Detect which cell encompasses the target text, then output its (X, Y) center coordinate. 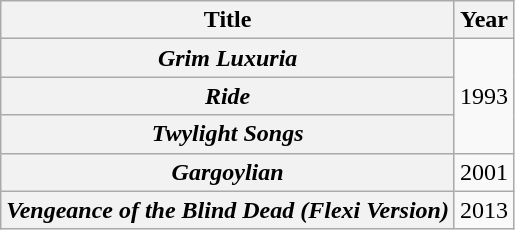
2013 (484, 210)
1993 (484, 96)
2001 (484, 172)
Title (228, 20)
Gargoylian (228, 172)
Vengeance of the Blind Dead (Flexi Version) (228, 210)
Year (484, 20)
Twylight Songs (228, 134)
Grim Luxuria (228, 58)
Ride (228, 96)
